Extract the (x, y) coordinate from the center of the cell holding the provided text.  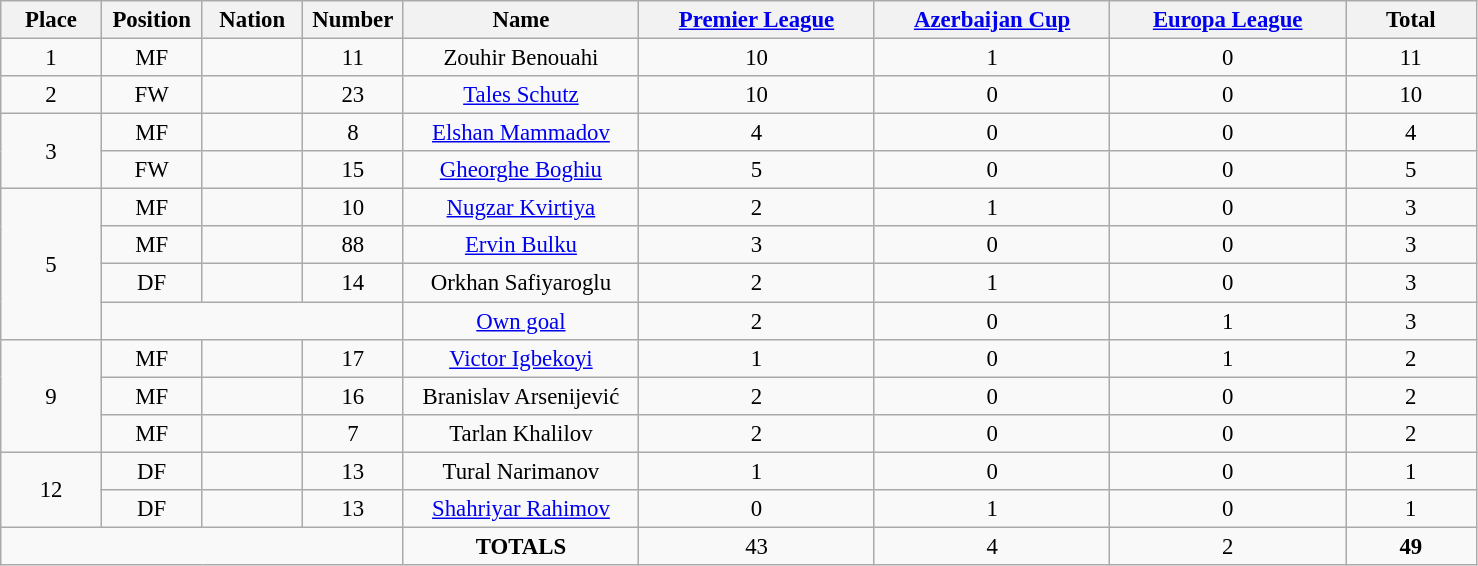
49 (1412, 546)
Europa League (1228, 20)
TOTALS (521, 546)
8 (354, 133)
12 (52, 490)
Place (52, 20)
Branislav Arsenijević (521, 396)
Azerbaijan Cup (992, 20)
Victor Igbekoyi (521, 358)
Name (521, 20)
23 (354, 95)
43 (757, 546)
7 (354, 433)
Tales Schutz (521, 95)
9 (52, 396)
Own goal (521, 321)
Position (152, 20)
Gheorghe Boghiu (521, 170)
Orkhan Safiyaroglu (521, 283)
Zouhir Benouahi (521, 58)
Elshan Mammadov (521, 133)
Tural Narimanov (521, 471)
Nugzar Kvirtiya (521, 208)
17 (354, 358)
15 (354, 170)
Shahriyar Rahimov (521, 509)
Ervin Bulku (521, 245)
Total (1412, 20)
Premier League (757, 20)
14 (354, 283)
16 (354, 396)
Tarlan Khalilov (521, 433)
Nation (252, 20)
88 (354, 245)
Number (354, 20)
